Return the (x, y) coordinate for the center point of the cell that contains the specified text.  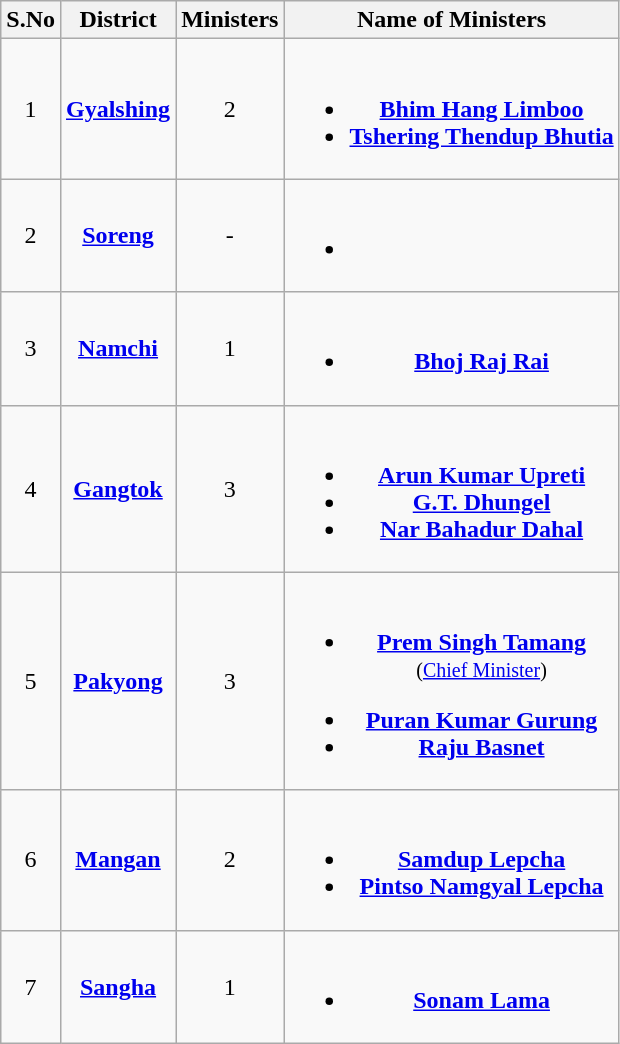
Prem Singh Tamang(Chief Minister)Puran Kumar GurungRaju Basnet (452, 681)
Sonam Lama (452, 986)
Mangan (118, 860)
Gyalshing (118, 109)
Samdup LepchaPintso Namgyal Lepcha (452, 860)
Sangha (118, 986)
5 (31, 681)
Namchi (118, 348)
S.No (31, 20)
Ministers (230, 20)
Pakyong (118, 681)
Name of Ministers (452, 20)
Bhim Hang LimbooTshering Thendup Bhutia (452, 109)
4 (31, 488)
Soreng (118, 236)
Arun Kumar UpretiG.T. DhungelNar Bahadur Dahal (452, 488)
District (118, 20)
Bhoj Raj Rai (452, 348)
- (230, 236)
6 (31, 860)
7 (31, 986)
Gangtok (118, 488)
